Capture the cell that displays the provided text and extract its (x, y) central coordinate. 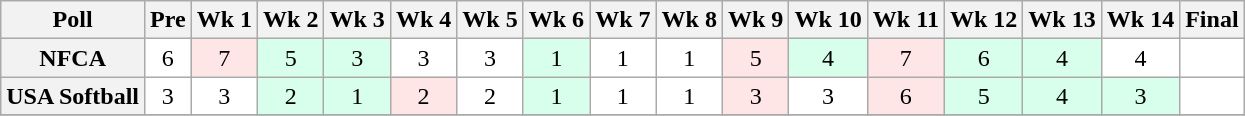
Wk 5 (490, 20)
Wk 13 (1062, 20)
Wk 2 (291, 20)
Wk 8 (689, 20)
Final (1212, 20)
Wk 4 (423, 20)
Wk 3 (357, 20)
Pre (168, 20)
Wk 9 (755, 20)
Wk 10 (828, 20)
Wk 7 (623, 20)
Wk 1 (224, 20)
Poll (73, 20)
Wk 12 (983, 20)
NFCA (73, 58)
Wk 6 (556, 20)
Wk 11 (906, 20)
USA Softball (73, 96)
Wk 14 (1140, 20)
